Determine the (x, y) coordinate at the center of the cell enclosing the given text.  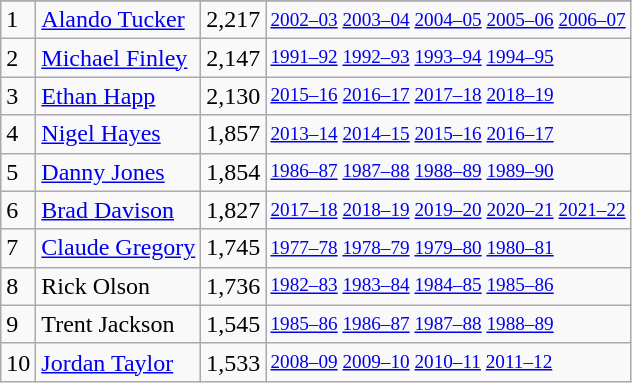
1,745 (234, 248)
Brad Davison (118, 210)
4 (18, 134)
Danny Jones (118, 172)
9 (18, 324)
1,827 (234, 210)
6 (18, 210)
10 (18, 362)
Trent Jackson (118, 324)
1982–83 1983–84 1984–85 1985–86 (448, 286)
1,545 (234, 324)
Rick Olson (118, 286)
1,533 (234, 362)
2008–09 2009–10 2010–11 2011–12 (448, 362)
2,147 (234, 58)
2 (18, 58)
1,854 (234, 172)
1,857 (234, 134)
1977–78 1978–79 1979–80 1980–81 (448, 248)
2,217 (234, 20)
Nigel Hayes (118, 134)
1986–87 1987–88 1988–89 1989–90 (448, 172)
7 (18, 248)
5 (18, 172)
1 (18, 20)
2,130 (234, 96)
2017–18 2018–19 2019–20 2020–21 2021–22 (448, 210)
8 (18, 286)
1991–92 1992–93 1993–94 1994–95 (448, 58)
1,736 (234, 286)
Claude Gregory (118, 248)
2002–03 2003–04 2004–05 2005–06 2006–07 (448, 20)
3 (18, 96)
1985–86 1986–87 1987–88 1988–89 (448, 324)
2013–14 2014–15 2015–16 2016–17 (448, 134)
2015–16 2016–17 2017–18 2018–19 (448, 96)
Ethan Happ (118, 96)
Jordan Taylor (118, 362)
Michael Finley (118, 58)
Alando Tucker (118, 20)
